Locate the cell with the specified text and output its [X, Y] center coordinate. 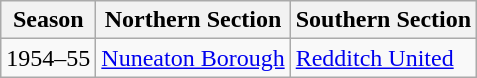
Redditch United [383, 58]
Northern Section [193, 20]
1954–55 [48, 58]
Nuneaton Borough [193, 58]
Season [48, 20]
Southern Section [383, 20]
